Detect which cell encompasses the target text, then output its [x, y] center coordinate. 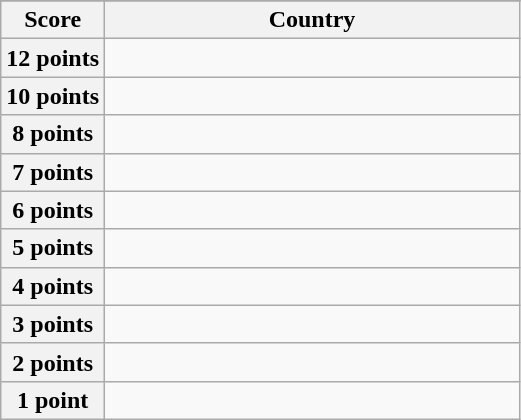
6 points [53, 210]
10 points [53, 96]
7 points [53, 172]
1 point [53, 400]
8 points [53, 134]
2 points [53, 362]
Country [312, 20]
5 points [53, 248]
3 points [53, 324]
4 points [53, 286]
12 points [53, 58]
Score [53, 20]
